Detect which cell encompasses the target text, then output its [X, Y] center coordinate. 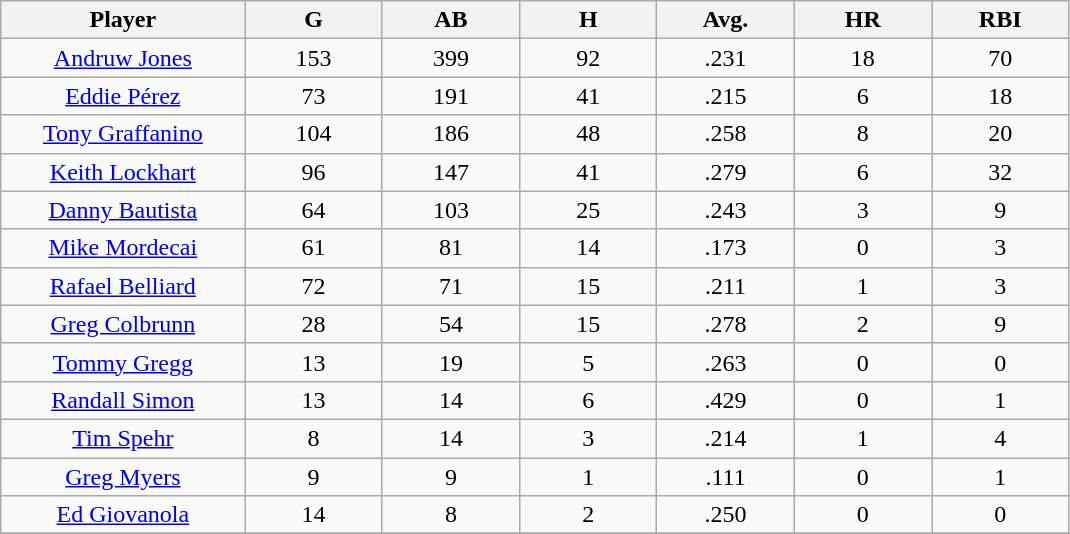
Greg Myers [123, 477]
.243 [726, 210]
96 [314, 172]
61 [314, 248]
.279 [726, 172]
Player [123, 20]
72 [314, 286]
Mike Mordecai [123, 248]
Tommy Gregg [123, 362]
71 [450, 286]
4 [1000, 438]
RBI [1000, 20]
G [314, 20]
Keith Lockhart [123, 172]
147 [450, 172]
64 [314, 210]
Eddie Pérez [123, 96]
73 [314, 96]
Greg Colbrunn [123, 324]
186 [450, 134]
81 [450, 248]
.231 [726, 58]
25 [588, 210]
19 [450, 362]
.278 [726, 324]
H [588, 20]
.429 [726, 400]
.211 [726, 286]
.173 [726, 248]
.214 [726, 438]
92 [588, 58]
104 [314, 134]
Ed Giovanola [123, 515]
20 [1000, 134]
HR [862, 20]
.111 [726, 477]
70 [1000, 58]
Danny Bautista [123, 210]
32 [1000, 172]
Rafael Belliard [123, 286]
Tim Spehr [123, 438]
Randall Simon [123, 400]
191 [450, 96]
153 [314, 58]
5 [588, 362]
Avg. [726, 20]
AB [450, 20]
.263 [726, 362]
399 [450, 58]
.258 [726, 134]
.215 [726, 96]
Andruw Jones [123, 58]
103 [450, 210]
Tony Graffanino [123, 134]
54 [450, 324]
28 [314, 324]
48 [588, 134]
.250 [726, 515]
